Extract the [x, y] coordinate from the center of the cell holding the provided text.  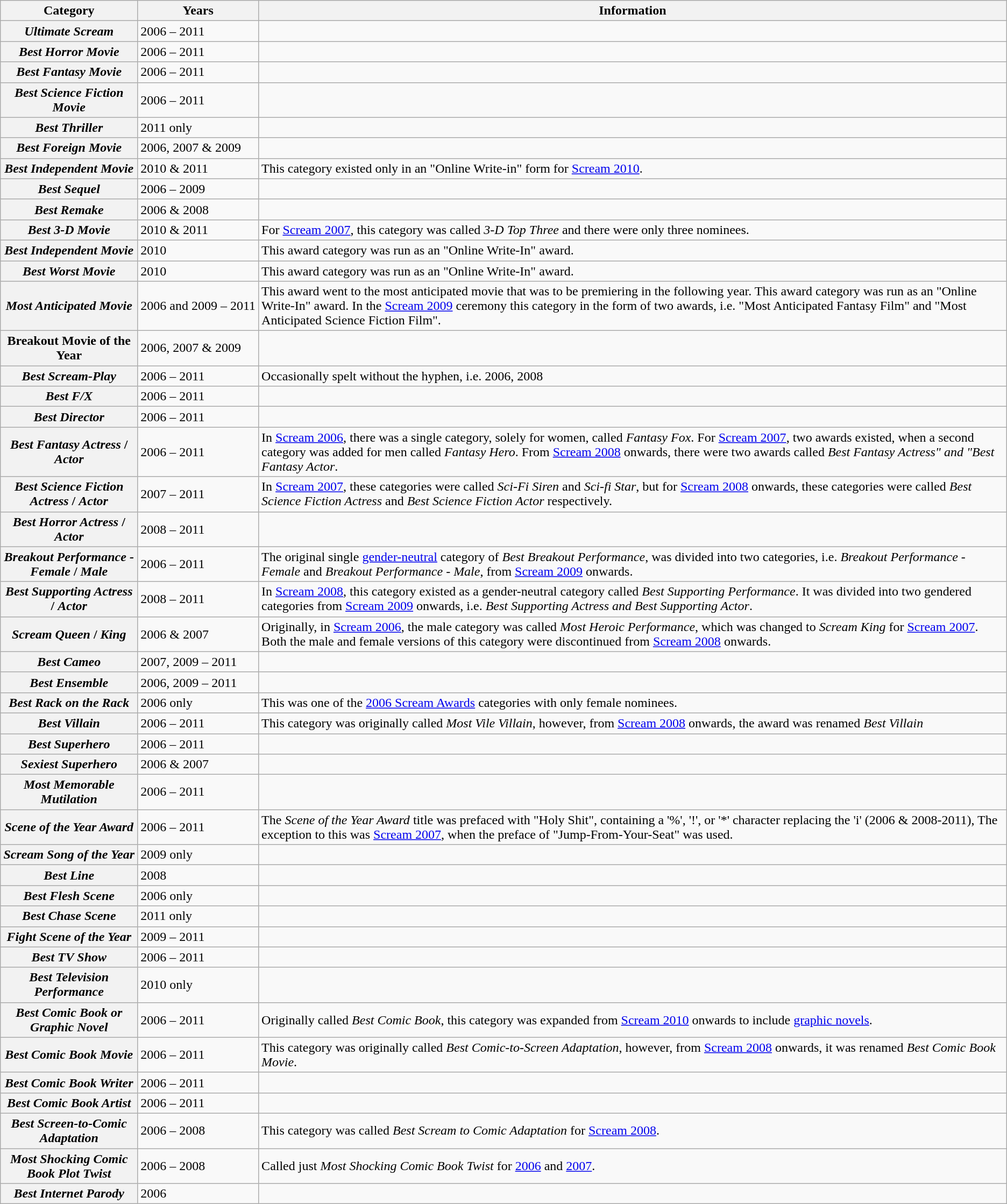
Best TV Show [69, 957]
Best Scream-Play [69, 376]
Best F/X [69, 396]
Most Shocking Comic Book Plot Twist [69, 1165]
Best Science Fiction Actress / Actor [69, 494]
Category [69, 11]
2006, 2009 – 2011 [198, 682]
Occasionally spelt without the hyphen, i.e. 2006, 2008 [633, 376]
Years [198, 11]
This category was called Best Scream to Comic Adaptation for Scream 2008. [633, 1131]
2007, 2009 – 2011 [198, 662]
This category was originally called Best Comic-to-Screen Adaptation, however, from Scream 2008 onwards, it was renamed Best Comic Book Movie. [633, 1054]
Best Television Performance [69, 985]
Best Comic Book or Graphic Novel [69, 1020]
Best Line [69, 875]
Best Villain [69, 723]
Best Horror Movie [69, 52]
Most Anticipated Movie [69, 306]
This category existed only in an "Online Write-in" form for Scream 2010. [633, 168]
Best Cameo [69, 662]
Best Director [69, 417]
Best Horror Actress / Actor [69, 529]
Ultimate Scream [69, 31]
Best Screen-to-Comic Adaptation [69, 1131]
Best Thriller [69, 128]
2008 [198, 875]
Best Fantasy Movie [69, 72]
Best Comic Book Movie [69, 1054]
For Scream 2007, this category was called 3-D Top Three and there were only three nominees. [633, 230]
Scene of the Year Award [69, 827]
Fight Scene of the Year [69, 937]
2006 & 2008 [198, 209]
Best Comic Book Artist [69, 1103]
Called just Most Shocking Comic Book Twist for 2006 and 2007. [633, 1165]
Breakout Movie of the Year [69, 349]
Best Supporting Actress / Actor [69, 599]
Originally called Best Comic Book, this category was expanded from Scream 2010 onwards to include graphic novels. [633, 1020]
Best 3-D Movie [69, 230]
Breakout Performance - Female / Male [69, 564]
2006 – 2009 [198, 189]
2006 and 2009 – 2011 [198, 306]
Scream Queen / King [69, 634]
Best Internet Parody [69, 1194]
Best Sequel [69, 189]
2007 – 2011 [198, 494]
2010 only [198, 985]
Best Comic Book Writer [69, 1082]
Best Chase Scene [69, 916]
Most Memorable Mutilation [69, 792]
Best Foreign Movie [69, 148]
Best Flesh Scene [69, 896]
This category was originally called Most Vile Villain, however, from Scream 2008 onwards, the award was renamed Best Villain [633, 723]
Scream Song of the Year [69, 855]
Best Science Fiction Movie [69, 100]
Best Fantasy Actress / Actor [69, 452]
Best Ensemble [69, 682]
Best Rack on the Rack [69, 703]
2009 – 2011 [198, 937]
Best Worst Movie [69, 271]
Best Superhero [69, 744]
Sexiest Superhero [69, 764]
Best Remake [69, 209]
2009 only [198, 855]
This was one of the 2006 Scream Awards categories with only female nominees. [633, 703]
Information [633, 11]
2006 [198, 1194]
